Scan for the cell matching the given text and deliver its [X, Y] coordinate at center. 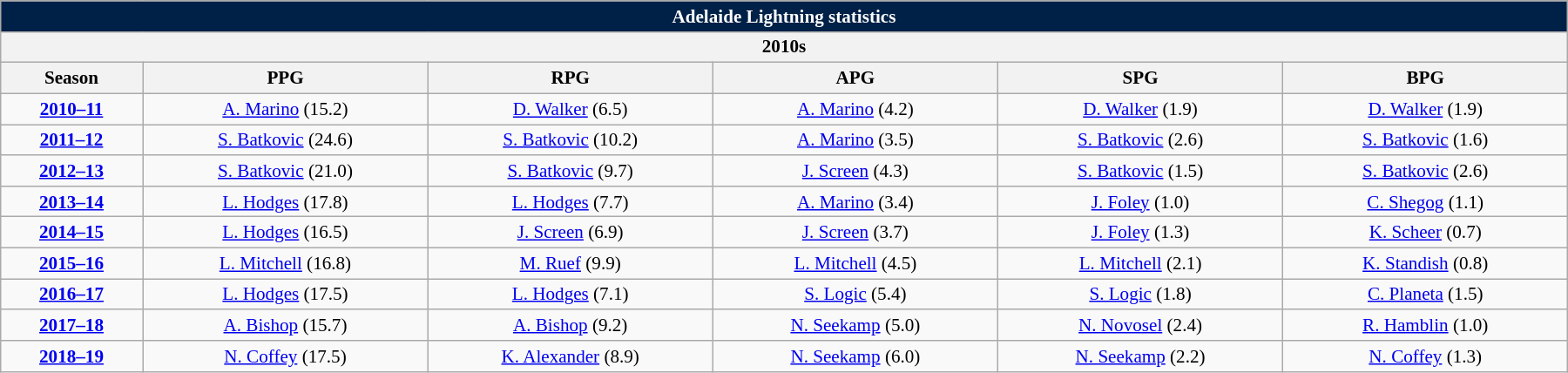
A. Marino (15.2) [286, 108]
L. Mitchell (16.8) [286, 263]
J. Screen (6.9) [570, 232]
2015–16 [71, 263]
A. Bishop (15.7) [286, 324]
BPG [1425, 78]
A. Marino (3.4) [855, 200]
2012–13 [71, 171]
Season [71, 78]
S. Logic (5.4) [855, 295]
2010s [784, 47]
D. Walker (6.5) [570, 108]
N. Coffey (17.5) [286, 356]
L. Hodges (16.5) [286, 232]
S. Batkovic (10.2) [570, 139]
L. Hodges (17.5) [286, 295]
N. Seekamp (6.0) [855, 356]
S. Batkovic (21.0) [286, 171]
2010–11 [71, 108]
2011–12 [71, 139]
A. Marino (3.5) [855, 139]
2016–17 [71, 295]
C. Planeta (1.5) [1425, 295]
2018–19 [71, 356]
C. Shegog (1.1) [1425, 200]
J. Screen (4.3) [855, 171]
N. Novosel (2.4) [1139, 324]
K. Standish (0.8) [1425, 263]
J. Screen (3.7) [855, 232]
S. Batkovic (24.6) [286, 139]
L. Hodges (7.7) [570, 200]
K. Scheer (0.7) [1425, 232]
S. Batkovic (9.7) [570, 171]
J. Foley (1.0) [1139, 200]
A. Bishop (9.2) [570, 324]
S. Batkovic (1.5) [1139, 171]
L. Mitchell (2.1) [1139, 263]
A. Marino (4.2) [855, 108]
RPG [570, 78]
L. Hodges (17.8) [286, 200]
2013–14 [71, 200]
L. Hodges (7.1) [570, 295]
PPG [286, 78]
N. Seekamp (2.2) [1139, 356]
L. Mitchell (4.5) [855, 263]
N. Seekamp (5.0) [855, 324]
2014–15 [71, 232]
S. Batkovic (1.6) [1425, 139]
N. Coffey (1.3) [1425, 356]
2017–18 [71, 324]
S. Logic (1.8) [1139, 295]
R. Hamblin (1.0) [1425, 324]
K. Alexander (8.9) [570, 356]
SPG [1139, 78]
APG [855, 78]
Adelaide Lightning statistics [784, 16]
M. Ruef (9.9) [570, 263]
J. Foley (1.3) [1139, 232]
